Scan for the cell matching the given text and deliver its [x, y] coordinate at center. 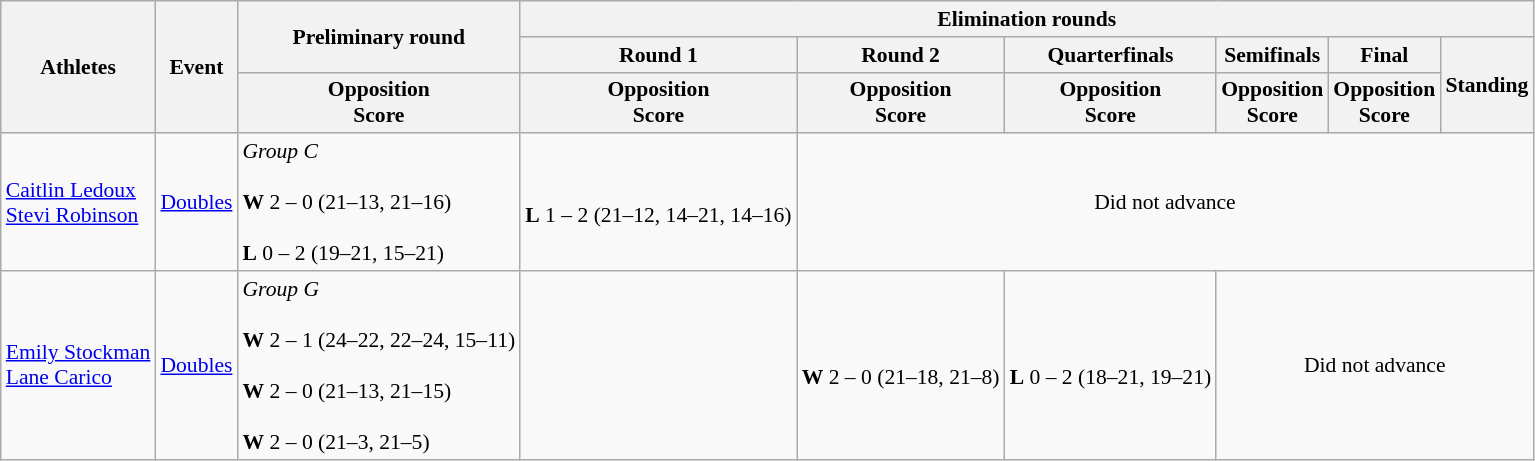
Event [196, 67]
Group CW 2 – 0 (21–13, 21–16)L 0 – 2 (19–21, 15–21) [378, 203]
Quarterfinals [1111, 55]
Semifinals [1272, 55]
Caitlin Ledoux Stevi Robinson [78, 203]
Athletes [78, 67]
Final [1384, 55]
Emily Stockman Lane Carico [78, 366]
L 0 – 2 (18–21, 19–21) [1111, 366]
W 2 – 0 (21–18, 21–8) [901, 366]
L 1 – 2 (21–12, 14–21, 14–16) [658, 203]
Round 1 [658, 55]
Preliminary round [378, 36]
Standing [1486, 86]
Elimination rounds [1026, 19]
Round 2 [901, 55]
Group GW 2 – 1 (24–22, 22–24, 15–11)W 2 – 0 (21–13, 21–15)W 2 – 0 (21–3, 21–5) [378, 366]
